Return the [X, Y] coordinate for the center point of the cell that contains the specified text.  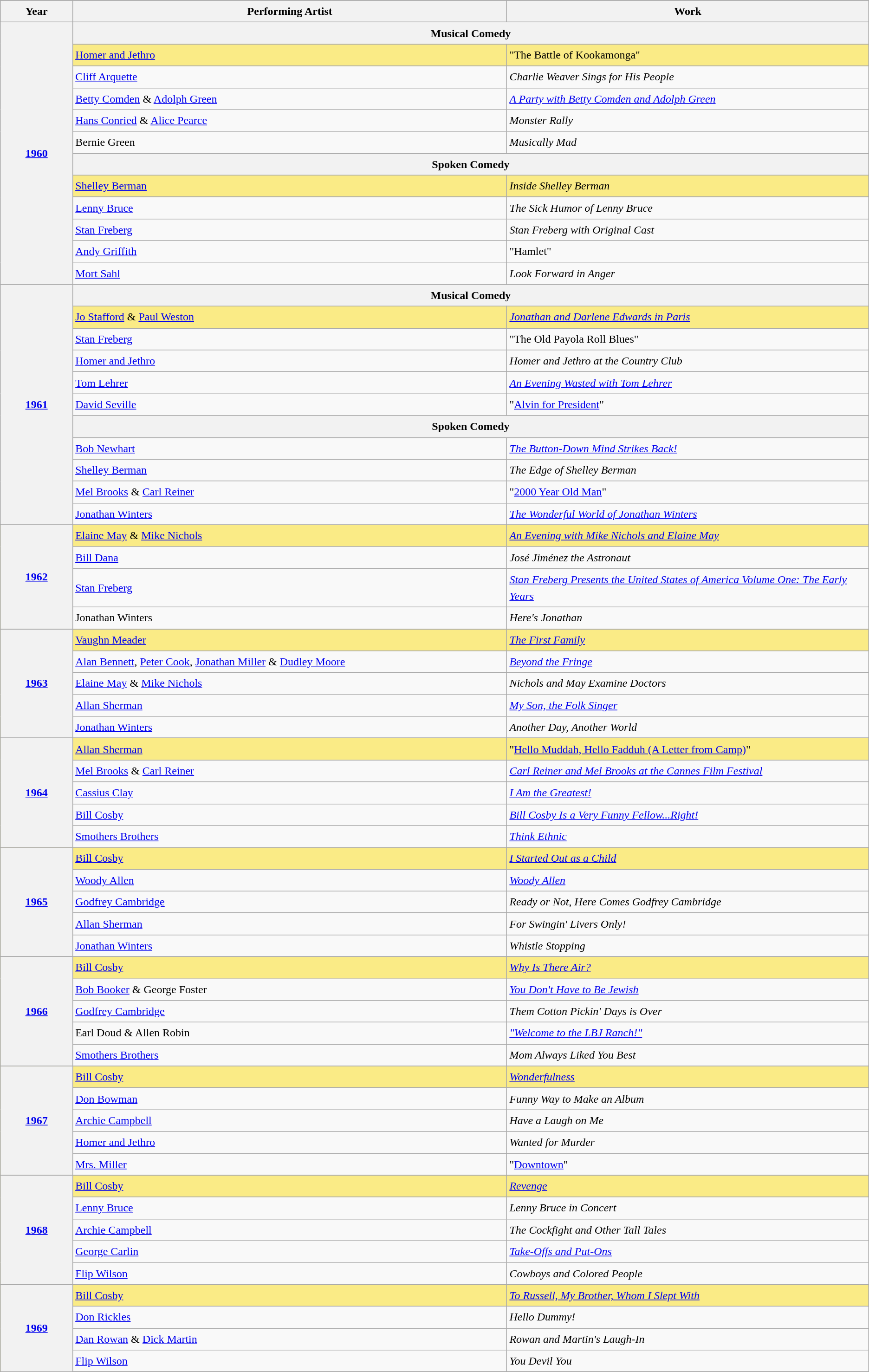
Bob Newhart [290, 449]
1964 [37, 793]
I Am the Greatest! [688, 793]
Hello Dummy! [688, 1317]
"The Battle of Kookamonga" [688, 55]
An Evening Wasted with Tom Lehrer [688, 383]
Wanted for Murder [688, 1142]
Homer and Jethro at the Country Club [688, 361]
Stan Freberg with Original Cast [688, 229]
The Sick Humor of Lenny Bruce [688, 208]
Hans Conried & Alice Pearce [290, 121]
José Jiménez the Astronaut [688, 557]
"Hello Muddah, Hello Fadduh (A Letter from Camp)" [688, 749]
George Carlin [290, 1252]
Mort Sahl [290, 274]
Have a Laugh on Me [688, 1121]
Bill Cosby Is a Very Funny Fellow...Right! [688, 814]
Wonderfulness [688, 1077]
You Devil You [688, 1361]
Monster Rally [688, 121]
Whistle Stopping [688, 945]
Performing Artist [290, 11]
Charlie Weaver Sings for His People [688, 77]
Cliff Arquette [290, 77]
Beyond the Fringe [688, 662]
Think Ethnic [688, 837]
1966 [37, 1011]
Alan Bennett, Peter Cook, Jonathan Miller & Dudley Moore [290, 662]
Andy Griffith [290, 252]
1967 [37, 1121]
The Button-Down Mind Strikes Back! [688, 449]
1962 [37, 577]
The Wonderful World of Jonathan Winters [688, 514]
Dan Rowan & Dick Martin [290, 1339]
Don Bowman [290, 1099]
Cassius Clay [290, 793]
Bernie Green [290, 142]
Earl Doud & Allen Robin [290, 1034]
Take-Offs and Put-Ons [688, 1252]
Bob Booker & George Foster [290, 990]
David Seville [290, 405]
"The Old Payola Roll Blues" [688, 339]
"Downtown" [688, 1164]
You Don't Have to Be Jewish [688, 990]
"Alvin for President" [688, 405]
Jonathan and Darlene Edwards in Paris [688, 318]
Nichols and May Examine Doctors [688, 683]
The Cockfight and Other Tall Tales [688, 1229]
"Hamlet" [688, 252]
Look Forward in Anger [688, 274]
Betty Comden & Adolph Green [290, 98]
Inside Shelley Berman [688, 186]
1965 [37, 902]
Stan Freberg Presents the United States of America Volume One: The Early Years [688, 588]
Here's Jonathan [688, 618]
Don Rickles [290, 1317]
An Evening with Mike Nichols and Elaine May [688, 536]
"Welcome to the LBJ Ranch!" [688, 1034]
Mom Always Liked You Best [688, 1055]
1961 [37, 405]
My Son, the Folk Singer [688, 706]
Bill Dana [290, 557]
To Russell, My Brother, Whom I Slept With [688, 1295]
1960 [37, 153]
1968 [37, 1229]
Rowan and Martin's Laugh-In [688, 1339]
Musically Mad [688, 142]
A Party with Betty Comden and Adolph Green [688, 98]
Another Day, Another World [688, 727]
Mrs. Miller [290, 1164]
Work [688, 11]
For Swingin' Livers Only! [688, 924]
I Started Out as a Child [688, 858]
Ready or Not, Here Comes Godfrey Cambridge [688, 902]
Carl Reiner and Mel Brooks at the Cannes Film Festival [688, 771]
Tom Lehrer [290, 383]
Lenny Bruce in Concert [688, 1208]
Revenge [688, 1186]
Jo Stafford & Paul Weston [290, 318]
1963 [37, 683]
The Edge of Shelley Berman [688, 470]
Funny Way to Make an Album [688, 1099]
"2000 Year Old Man" [688, 492]
Year [37, 11]
Cowboys and Colored People [688, 1273]
Vaughn Meader [290, 640]
The First Family [688, 640]
1969 [37, 1328]
Them Cotton Pickin' Days is Over [688, 1011]
Why Is There Air? [688, 968]
